From the cell containing the given text, extract its center point as [X, Y] coordinate. 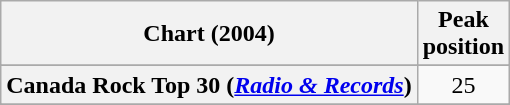
Canada Rock Top 30 (Radio & Records) [209, 85]
Peakposition [463, 34]
Chart (2004) [209, 34]
25 [463, 85]
